Find where the given text appears and provide that cell's center as [X, Y] coordinate. 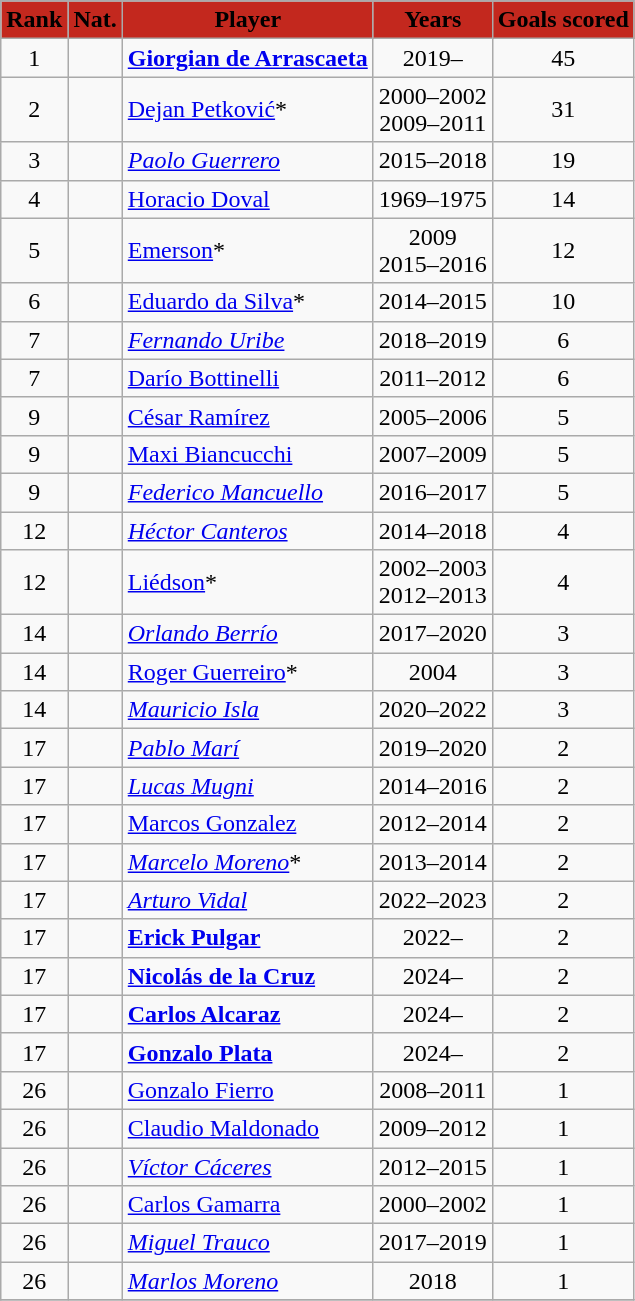
Years [432, 20]
Marcos Gonzalez [248, 824]
Mauricio Isla [248, 710]
45 [563, 58]
2016–2017 [432, 492]
Nat. [95, 20]
2020–2022 [432, 710]
2012–2015 [432, 1167]
Marcelo Moreno* [248, 862]
19 [563, 161]
Rank [34, 20]
Darío Bottinelli [248, 378]
2022–2023 [432, 900]
2009–2012 [432, 1128]
31 [563, 110]
Carlos Alcaraz [248, 1014]
Carlos Gamarra [248, 1205]
2014–2018 [432, 531]
Miguel Trauco [248, 1243]
2012–2014 [432, 824]
2019– [432, 58]
Goals scored [563, 20]
Lucas Mugni [248, 786]
1969–1975 [432, 199]
2004 [432, 672]
2019–2020 [432, 748]
Paolo Guerrero [248, 161]
Eduardo da Silva* [248, 302]
Arturo Vidal [248, 900]
2015–2018 [432, 161]
20092015–2016 [432, 250]
Héctor Canteros [248, 531]
2018 [432, 1281]
2018–2019 [432, 340]
Marlos Moreno [248, 1281]
Claudio Maldonado [248, 1128]
2011–2012 [432, 378]
2000–2002 [432, 1205]
Player [248, 20]
2007–2009 [432, 454]
Pablo Marí [248, 748]
Roger Guerreiro* [248, 672]
2008–2011 [432, 1090]
2000–20022009–2011 [432, 110]
Maxi Biancucchi [248, 454]
2002–20032012–2013 [432, 582]
Emerson* [248, 250]
2014–2016 [432, 786]
Dejan Petković* [248, 110]
Gonzalo Plata [248, 1052]
Giorgian de Arrascaeta [248, 58]
Fernando Uribe [248, 340]
César Ramírez [248, 416]
2005–2006 [432, 416]
Gonzalo Fierro [248, 1090]
10 [563, 302]
2013–2014 [432, 862]
2022– [432, 938]
Orlando Berrío [248, 634]
Erick Pulgar [248, 938]
Víctor Cáceres [248, 1167]
Nicolás de la Cruz [248, 976]
Horacio Doval [248, 199]
Federico Mancuello [248, 492]
2017–2020 [432, 634]
Liédson* [248, 582]
2014–2015 [432, 302]
2017–2019 [432, 1243]
